Capture the cell that displays the provided text and extract its (X, Y) central coordinate. 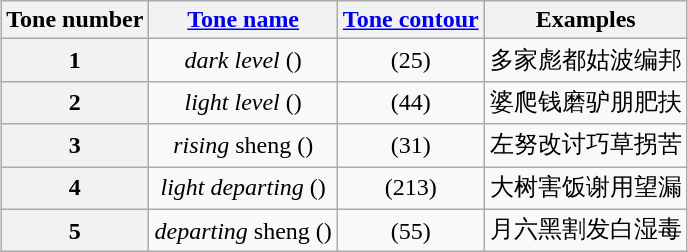
1 (75, 60)
light departing () (243, 188)
(44) (410, 102)
(25) (410, 60)
(31) (410, 146)
(213) (410, 188)
多家彪都姑波编邦 (586, 60)
rising sheng () (243, 146)
dark level () (243, 60)
月六黑割发白湿毒 (586, 230)
Tone number (75, 20)
Examples (586, 20)
5 (75, 230)
(55) (410, 230)
Tone name (243, 20)
departing sheng () (243, 230)
婆爬钱磨驴朋肥扶 (586, 102)
左努改讨巧草拐苦 (586, 146)
3 (75, 146)
light level () (243, 102)
2 (75, 102)
Tone contour (410, 20)
4 (75, 188)
大树害饭谢用望漏 (586, 188)
